From the cell containing the given text, extract its center point as [X, Y] coordinate. 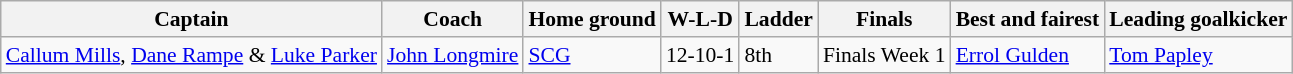
12-10-1 [700, 55]
Errol Gulden [1028, 55]
Captain [192, 19]
Leading goalkicker [1198, 19]
Callum Mills, Dane Rampe & Luke Parker [192, 55]
W-L-D [700, 19]
Tom Papley [1198, 55]
Coach [452, 19]
John Longmire [452, 55]
Finals Week 1 [884, 55]
SCG [592, 55]
Home ground [592, 19]
Best and fairest [1028, 19]
Ladder [778, 19]
8th [778, 55]
Finals [884, 19]
